Extract the (X, Y) coordinate from the center of the cell holding the provided text.  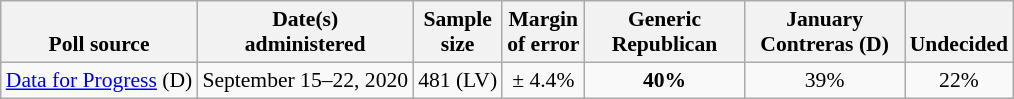
GenericRepublican (664, 32)
September 15–22, 2020 (305, 80)
40% (664, 80)
Data for Progress (D) (100, 80)
Date(s)administered (305, 32)
22% (959, 80)
39% (825, 80)
JanuaryContreras (D) (825, 32)
Marginof error (543, 32)
± 4.4% (543, 80)
Undecided (959, 32)
Poll source (100, 32)
481 (LV) (458, 80)
Samplesize (458, 32)
